Return [x, y] of the center of cell containing provided text 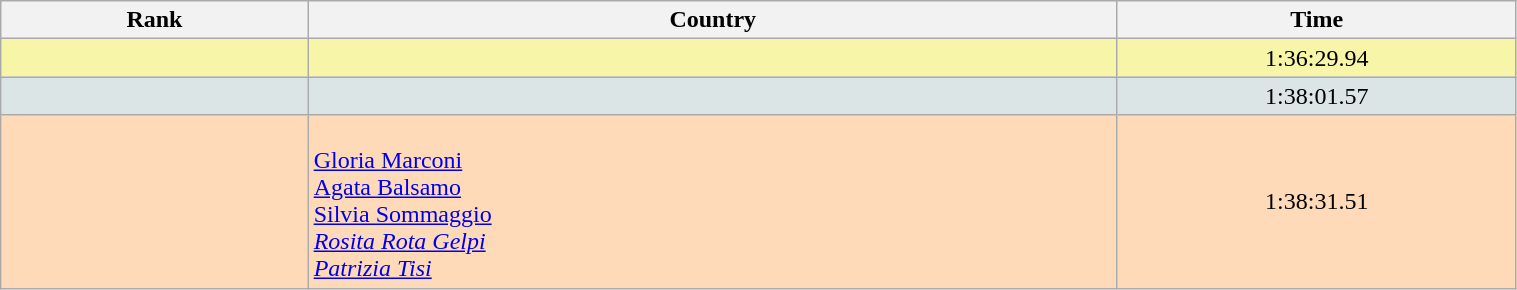
1:38:01.57 [1316, 96]
Country [712, 20]
1:36:29.94 [1316, 58]
Rank [154, 20]
Time [1316, 20]
1:38:31.51 [1316, 202]
Gloria MarconiAgata BalsamoSilvia SommaggioRosita Rota GelpiPatrizia Tisi [712, 202]
